Find where the given text appears and provide that cell's center as [x, y] coordinate. 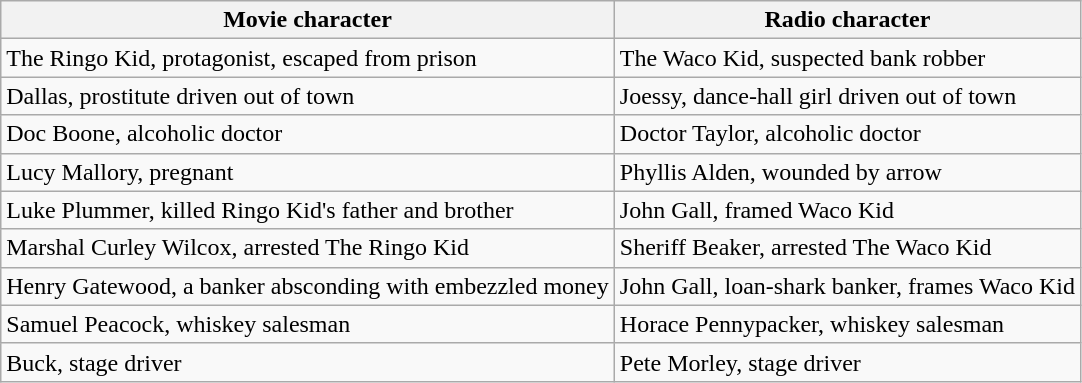
Pete Morley, stage driver [847, 362]
Samuel Peacock, whiskey salesman [308, 324]
Marshal Curley Wilcox, arrested The Ringo Kid [308, 248]
Luke Plummer, killed Ringo Kid's father and brother [308, 210]
Horace Pennypacker, whiskey salesman [847, 324]
Doctor Taylor, alcoholic doctor [847, 134]
Sheriff Beaker, arrested The Waco Kid [847, 248]
Lucy Mallory, pregnant [308, 172]
Radio character [847, 20]
Doc Boone, alcoholic doctor [308, 134]
Buck, stage driver [308, 362]
Joessy, dance-hall girl driven out of town [847, 96]
The Ringo Kid, protagonist, escaped from prison [308, 58]
Dallas, prostitute driven out of town [308, 96]
Movie character [308, 20]
John Gall, loan-shark banker, frames Waco Kid [847, 286]
Henry Gatewood, a banker absconding with embezzled money [308, 286]
Phyllis Alden, wounded by arrow [847, 172]
The Waco Kid, suspected bank robber [847, 58]
John Gall, framed Waco Kid [847, 210]
